Determine the (x, y) coordinate at the center of the cell enclosing the given text.  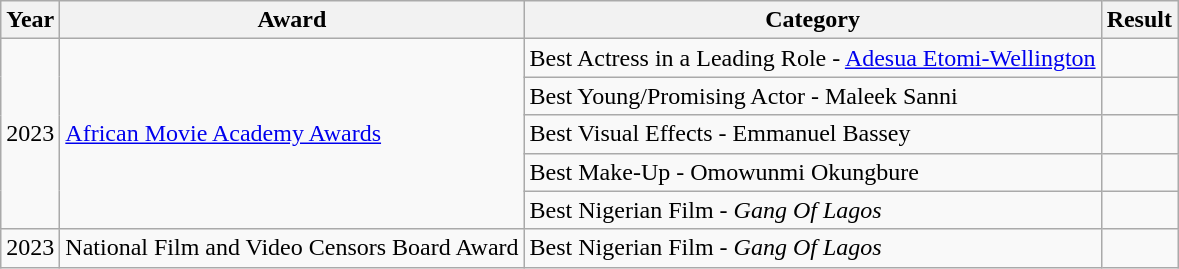
Year (30, 20)
African Movie Academy Awards (292, 134)
Result (1139, 20)
Best Visual Effects - Emmanuel Bassey (812, 134)
Best Actress in a Leading Role - Adesua Etomi-Wellington (812, 58)
Award (292, 20)
Best Make-Up - Omowunmi Okungbure (812, 172)
National Film and Video Censors Board Award (292, 248)
Category (812, 20)
Best Young/Promising Actor - Maleek Sanni (812, 96)
